Search for the cell housing the specified text and yield its [X, Y] center coordinate. 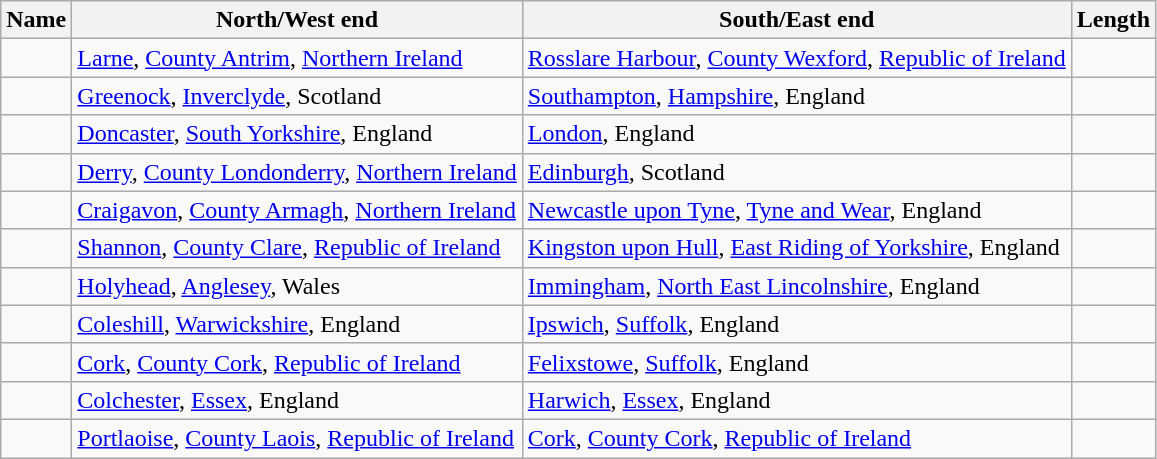
Derry, County Londonderry, Northern Ireland [297, 172]
Harwich, Essex, England [796, 400]
Greenock, Inverclyde, Scotland [297, 96]
London, England [796, 134]
Name [36, 20]
Kingston upon Hull, East Riding of Yorkshire, England [796, 248]
North/West end [297, 20]
Doncaster, South Yorkshire, England [297, 134]
Length [1113, 20]
Holyhead, Anglesey, Wales [297, 286]
Shannon, County Clare, Republic of Ireland [297, 248]
Ipswich, Suffolk, England [796, 324]
South/East end [796, 20]
Edinburgh, Scotland [796, 172]
Southampton, Hampshire, England [796, 96]
Larne, County Antrim, Northern Ireland [297, 58]
Immingham, North East Lincolnshire, England [796, 286]
Craigavon, County Armagh, Northern Ireland [297, 210]
Felixstowe, Suffolk, England [796, 362]
Rosslare Harbour, County Wexford, Republic of Ireland [796, 58]
Colchester, Essex, England [297, 400]
Coleshill, Warwickshire, England [297, 324]
Newcastle upon Tyne, Tyne and Wear, England [796, 210]
Portlaoise, County Laois, Republic of Ireland [297, 438]
